Extract the (x, y) coordinate from the center of the cell holding the provided text.  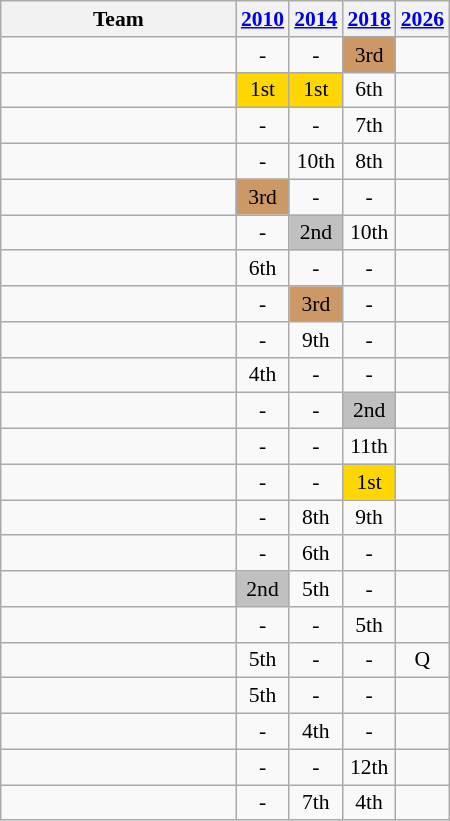
11th (368, 447)
2010 (262, 19)
Team (118, 19)
12th (368, 767)
Q (422, 660)
2018 (368, 19)
2014 (316, 19)
2026 (422, 19)
